Determine the (X, Y) coordinate at the center of the cell enclosing the given text.  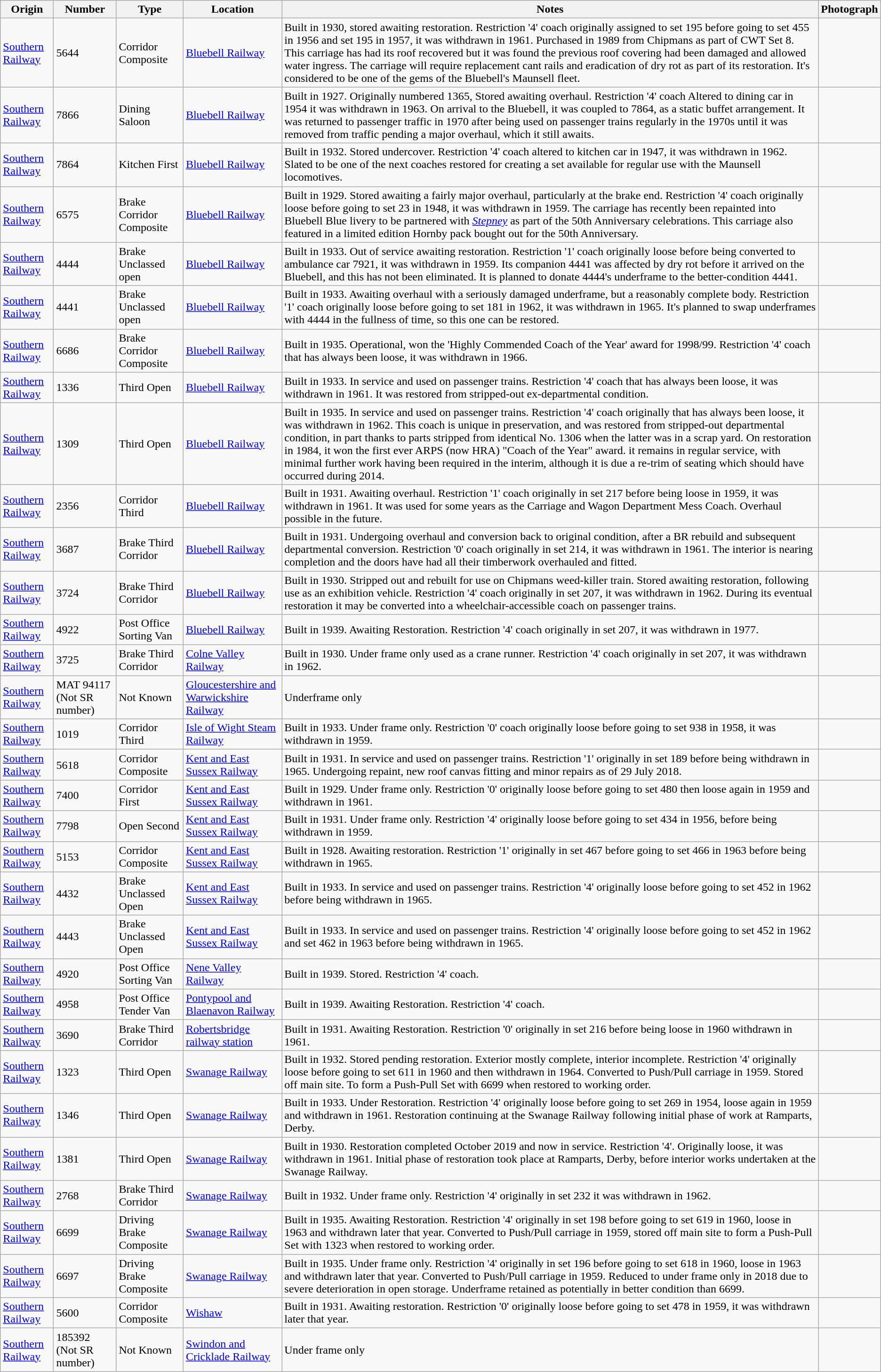
Built in 1939. Stored. Restriction '4' coach. (550, 974)
Dining Saloon (150, 115)
4432 (85, 893)
Built in 1930. Under frame only used as a crane runner. Restriction '4' coach originally in set 207, it was withdrawn in 1962. (550, 661)
Pontypool and Blaenavon Railway (232, 1004)
Location (232, 9)
Nene Valley Railway (232, 974)
Robertsbridge railway station (232, 1035)
2356 (85, 506)
Built in 1929. Under frame only. Restriction '0' originally loose before going to set 480 then loose again in 1959 and withdrawn in 1961. (550, 795)
Notes (550, 9)
Underframe only (550, 697)
4958 (85, 1004)
Photograph (849, 9)
Origin (27, 9)
1336 (85, 388)
5600 (85, 1313)
Wishaw (232, 1313)
Post Office Tender Van (150, 1004)
1381 (85, 1158)
7866 (85, 115)
Built in 1939. Awaiting Restoration. Restriction '4' coach. (550, 1004)
Corridor First (150, 795)
Built in 1928. Awaiting restoration. Restriction '1' originally in set 467 before going to set 466 in 1963 before being withdrawn in 1965. (550, 856)
7798 (85, 826)
6697 (85, 1276)
1309 (85, 443)
1019 (85, 734)
7400 (85, 795)
4444 (85, 264)
5618 (85, 765)
3725 (85, 661)
5153 (85, 856)
7864 (85, 165)
4920 (85, 974)
5644 (85, 53)
3690 (85, 1035)
1323 (85, 1072)
4441 (85, 307)
Built in 1931. Awaiting Restoration. Restriction '0' originally in set 216 before being loose in 1960 withdrawn in 1961. (550, 1035)
Built in 1931. Under frame only. Restriction '4' originally loose before going to set 434 in 1956, before being withdrawn in 1959. (550, 826)
3724 (85, 593)
Swindon and Cricklade Railway (232, 1350)
6575 (85, 215)
1346 (85, 1115)
MAT 94117 (Not SR number) (85, 697)
Kitchen First (150, 165)
2768 (85, 1196)
6686 (85, 351)
3687 (85, 549)
Isle of Wight Steam Railway (232, 734)
Gloucestershire and Warwickshire Railway (232, 697)
Colne Valley Railway (232, 661)
Under frame only (550, 1350)
4443 (85, 937)
Built in 1933. Under frame only. Restriction '0' coach originally loose before going to set 938 in 1958, it was withdrawn in 1959. (550, 734)
Open Second (150, 826)
Number (85, 9)
Built in 1931. Awaiting restoration. Restriction '0' originally loose before going to set 478 in 1959, it was withdrawn later that year. (550, 1313)
Built in 1932. Under frame only. Restriction '4' originally in set 232 it was withdrawn in 1962. (550, 1196)
Type (150, 9)
Built in 1939. Awaiting Restoration. Restriction '4' coach originally in set 207, it was withdrawn in 1977. (550, 630)
6699 (85, 1233)
185392 (Not SR number) (85, 1350)
4922 (85, 630)
